Search for the cell housing the specified text and yield its [x, y] center coordinate. 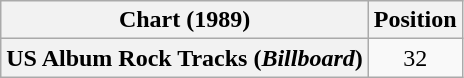
US Album Rock Tracks (Billboard) [185, 58]
32 [415, 58]
Position [415, 20]
Chart (1989) [185, 20]
